Output the [x, y] coordinate of the center of the cell containing the given text.  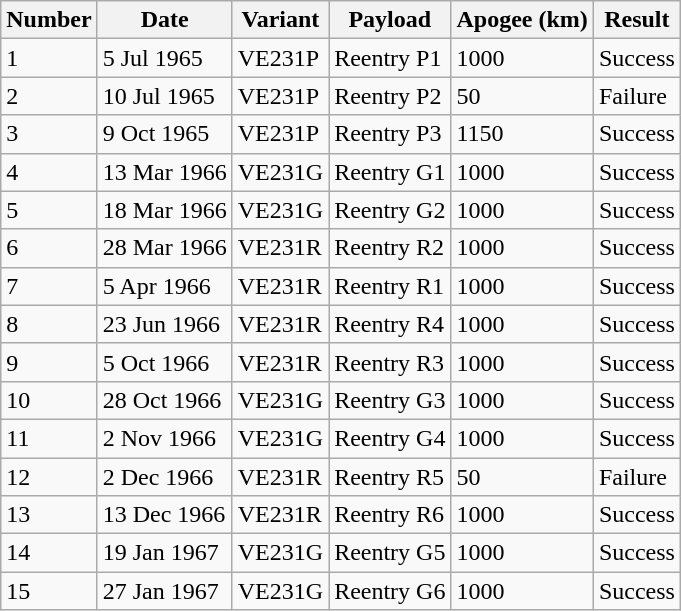
28 Oct 1966 [164, 400]
15 [49, 591]
23 Jun 1966 [164, 324]
11 [49, 438]
Date [164, 20]
Reentry G2 [390, 210]
19 Jan 1967 [164, 553]
8 [49, 324]
4 [49, 172]
Payload [390, 20]
9 Oct 1965 [164, 134]
1 [49, 58]
Reentry R4 [390, 324]
5 Jul 1965 [164, 58]
2 Dec 1966 [164, 477]
Reentry R1 [390, 286]
Result [636, 20]
3 [49, 134]
10 Jul 1965 [164, 96]
Reentry G1 [390, 172]
Apogee (km) [522, 20]
9 [49, 362]
Reentry R5 [390, 477]
Reentry G5 [390, 553]
2 [49, 96]
Reentry R3 [390, 362]
13 Dec 1966 [164, 515]
Variant [280, 20]
2 Nov 1966 [164, 438]
Reentry G6 [390, 591]
28 Mar 1966 [164, 248]
1150 [522, 134]
Reentry P2 [390, 96]
Reentry R6 [390, 515]
10 [49, 400]
Reentry G3 [390, 400]
6 [49, 248]
5 Oct 1966 [164, 362]
5 [49, 210]
Number [49, 20]
Reentry P1 [390, 58]
14 [49, 553]
Reentry G4 [390, 438]
12 [49, 477]
Reentry P3 [390, 134]
18 Mar 1966 [164, 210]
13 [49, 515]
13 Mar 1966 [164, 172]
7 [49, 286]
5 Apr 1966 [164, 286]
27 Jan 1967 [164, 591]
Reentry R2 [390, 248]
